Output the (X, Y) coordinate of the center of the cell containing the given text.  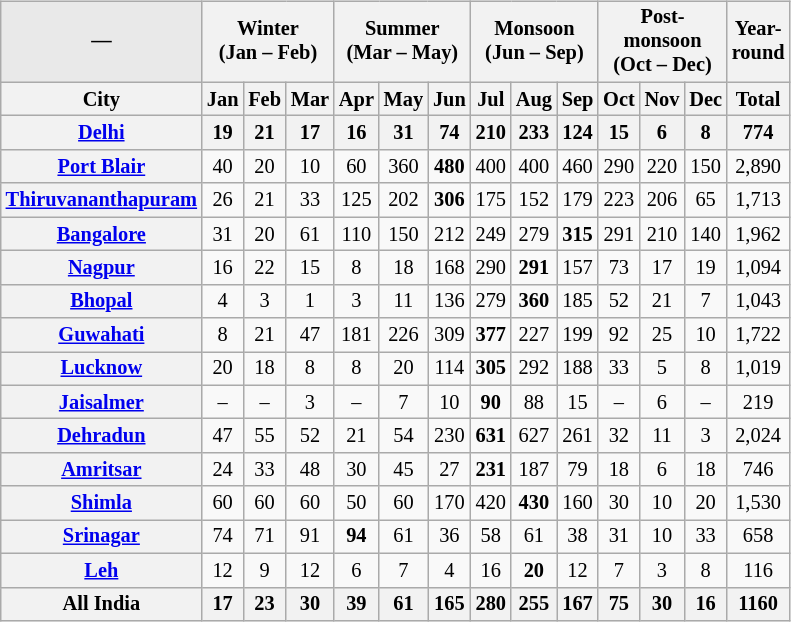
55 (264, 436)
124 (578, 133)
Shimla (102, 503)
261 (578, 436)
May (404, 99)
152 (534, 200)
1,019 (758, 369)
1,962 (758, 234)
125 (356, 200)
Nov (662, 99)
48 (310, 470)
Bhopal (102, 301)
9 (264, 570)
40 (222, 167)
233 (534, 133)
306 (450, 200)
Sep (578, 99)
116 (758, 570)
220 (662, 167)
Post-monsoon(Oct – Dec) (662, 42)
188 (578, 369)
255 (534, 604)
38 (578, 537)
231 (491, 470)
32 (618, 436)
65 (705, 200)
54 (404, 436)
45 (404, 470)
219 (758, 402)
22 (264, 268)
90 (491, 402)
2,024 (758, 436)
1,530 (758, 503)
1160 (758, 604)
157 (578, 268)
212 (450, 234)
Thiruvananthapuram (102, 200)
223 (618, 200)
Year-round (758, 42)
185 (578, 301)
23 (264, 604)
199 (578, 335)
1,043 (758, 301)
Jun (450, 99)
Dehradun (102, 436)
175 (491, 200)
Aug (534, 99)
Guwahati (102, 335)
1,722 (758, 335)
2,890 (758, 167)
Port Blair (102, 167)
Jan (222, 99)
420 (491, 503)
Nagpur (102, 268)
Oct (618, 99)
Total (758, 99)
88 (534, 402)
136 (450, 301)
179 (578, 200)
140 (705, 234)
Leh (102, 570)
309 (450, 335)
Bangalore (102, 234)
480 (450, 167)
Winter(Jan – Feb) (268, 42)
114 (450, 369)
Dec (705, 99)
50 (356, 503)
92 (618, 335)
167 (578, 604)
Jul (491, 99)
— (102, 42)
168 (450, 268)
Feb (264, 99)
181 (356, 335)
460 (578, 167)
227 (534, 335)
430 (534, 503)
Delhi (102, 133)
27 (450, 470)
Amritsar (102, 470)
627 (534, 436)
202 (404, 200)
249 (491, 234)
315 (578, 234)
305 (491, 369)
110 (356, 234)
Summer(Mar – May) (402, 42)
Monsoon(Jun – Sep) (535, 42)
774 (758, 133)
Srinagar (102, 537)
71 (264, 537)
746 (758, 470)
25 (662, 335)
280 (491, 604)
Mar (310, 99)
377 (491, 335)
City (102, 99)
5 (662, 369)
658 (758, 537)
160 (578, 503)
26 (222, 200)
165 (450, 604)
Apr (356, 99)
39 (356, 604)
73 (618, 268)
1,094 (758, 268)
94 (356, 537)
226 (404, 335)
24 (222, 470)
58 (491, 537)
1,713 (758, 200)
Lucknow (102, 369)
75 (618, 604)
230 (450, 436)
206 (662, 200)
631 (491, 436)
79 (578, 470)
Jaisalmer (102, 402)
292 (534, 369)
36 (450, 537)
170 (450, 503)
All India (102, 604)
1 (310, 301)
187 (534, 470)
91 (310, 537)
